Determine the [x, y] coordinate at the center of the cell enclosing the given text.  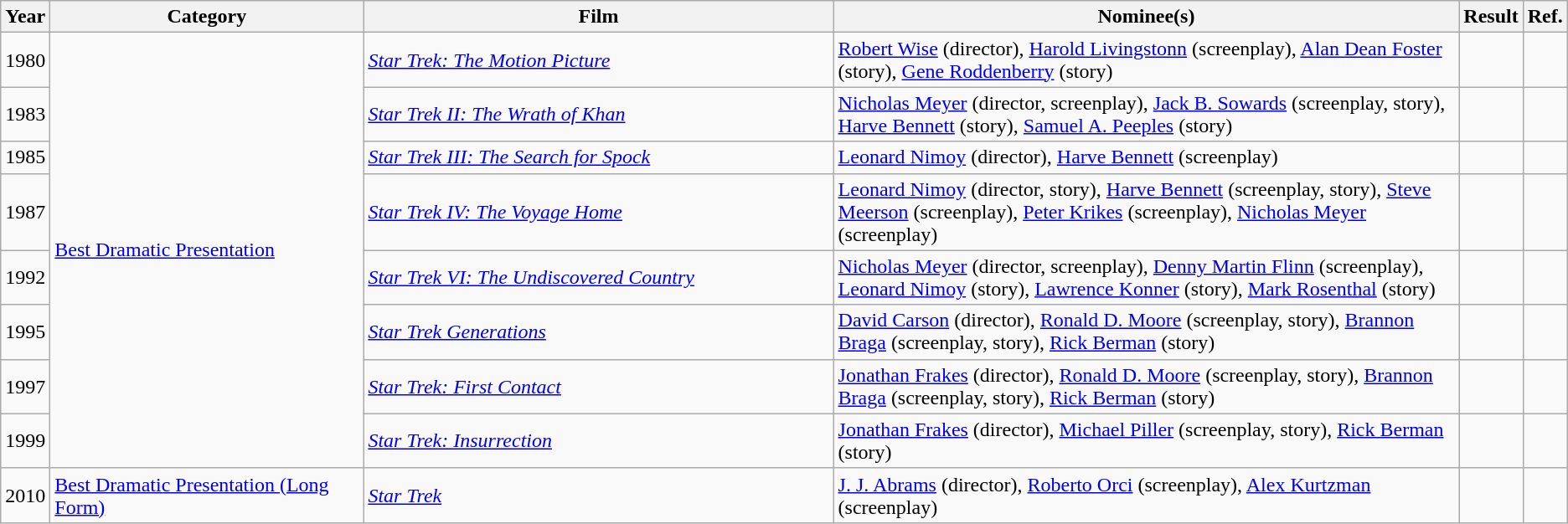
Star Trek: The Motion Picture [598, 60]
J. J. Abrams (director), Roberto Orci (screenplay), Alex Kurtzman (screenplay) [1146, 496]
1992 [25, 278]
1987 [25, 212]
2010 [25, 496]
Robert Wise (director), Harold Livingstonn (screenplay), Alan Dean Foster (story), Gene Roddenberry (story) [1146, 60]
Best Dramatic Presentation (Long Form) [207, 496]
Nominee(s) [1146, 17]
Star Trek [598, 496]
Star Trek Generations [598, 331]
David Carson (director), Ronald D. Moore (screenplay, story), Brannon Braga (screenplay, story), Rick Berman (story) [1146, 331]
Star Trek III: The Search for Spock [598, 157]
1997 [25, 387]
1995 [25, 331]
Film [598, 17]
Star Trek IV: The Voyage Home [598, 212]
1999 [25, 440]
Jonathan Frakes (director), Michael Piller (screenplay, story), Rick Berman (story) [1146, 440]
Ref. [1545, 17]
Star Trek: Insurrection [598, 440]
Category [207, 17]
Star Trek: First Contact [598, 387]
Year [25, 17]
1980 [25, 60]
1983 [25, 114]
Nicholas Meyer (director, screenplay), Jack B. Sowards (screenplay, story), Harve Bennett (story), Samuel A. Peeples (story) [1146, 114]
1985 [25, 157]
Result [1491, 17]
Star Trek VI: The Undiscovered Country [598, 278]
Jonathan Frakes (director), Ronald D. Moore (screenplay, story), Brannon Braga (screenplay, story), Rick Berman (story) [1146, 387]
Leonard Nimoy (director), Harve Bennett (screenplay) [1146, 157]
Star Trek II: The Wrath of Khan [598, 114]
Nicholas Meyer (director, screenplay), Denny Martin Flinn (screenplay), Leonard Nimoy (story), Lawrence Konner (story), Mark Rosenthal (story) [1146, 278]
Best Dramatic Presentation [207, 250]
